Locate the cell with the specified text and output its (X, Y) center coordinate. 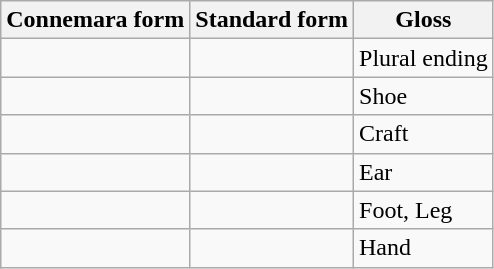
Standard form (272, 20)
Craft (424, 134)
Gloss (424, 20)
Shoe (424, 96)
Connemara form (96, 20)
Ear (424, 172)
Foot, Leg (424, 210)
Plural ending (424, 58)
Hand (424, 248)
